From the cell containing the given text, extract its center point as [X, Y] coordinate. 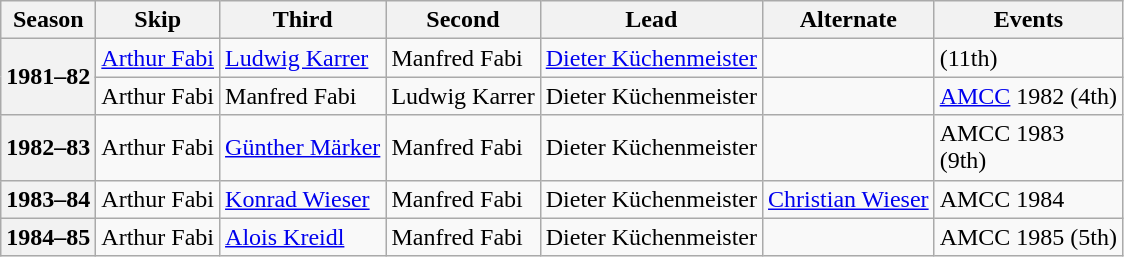
Christian Wieser [849, 199]
Alternate [849, 20]
Konrad Wieser [303, 199]
AMCC 1985 (5th) [1028, 237]
Second [463, 20]
1982–83 [48, 148]
AMCC 1982 (4th) [1028, 96]
AMCC 1983 (9th) [1028, 148]
AMCC 1984 [1028, 199]
Season [48, 20]
Lead [651, 20]
Skip [158, 20]
Günther Märker [303, 148]
Alois Kreidl [303, 237]
1984–85 [48, 237]
Third [303, 20]
1981–82 [48, 77]
(11th) [1028, 58]
1983–84 [48, 199]
Events [1028, 20]
